Capture the cell that displays the provided text and extract its (X, Y) central coordinate. 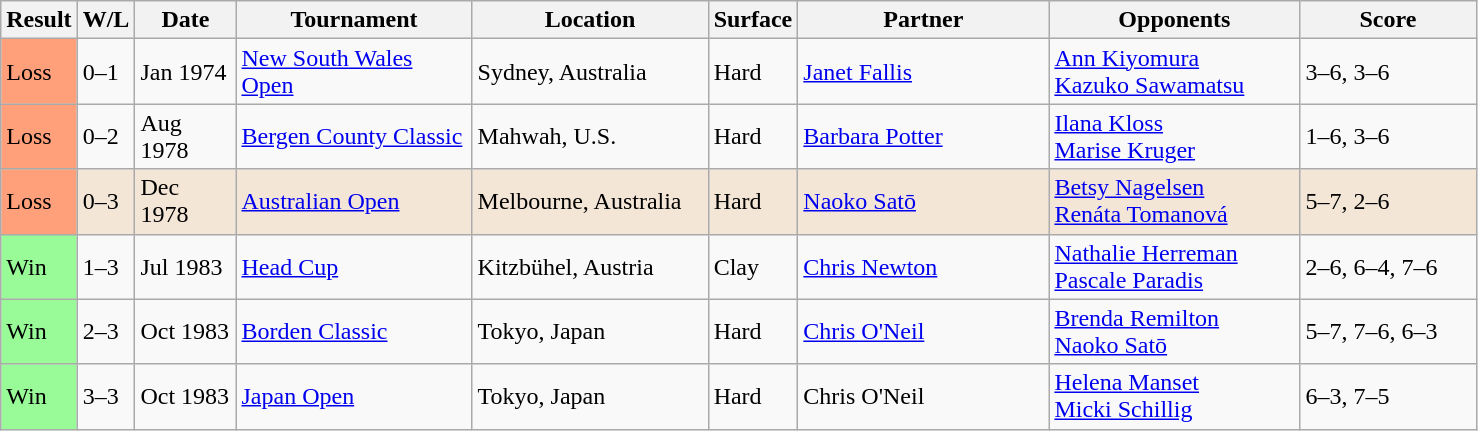
Ilana Kloss Marise Kruger (1174, 136)
Clay (753, 266)
5–7, 7–6, 6–3 (1388, 332)
Bergen County Classic (354, 136)
Ann Kiyomura Kazuko Sawamatsu (1174, 72)
2–3 (106, 332)
Partner (924, 20)
Head Cup (354, 266)
0–3 (106, 202)
5–7, 2–6 (1388, 202)
2–6, 6–4, 7–6 (1388, 266)
6–3, 7–5 (1388, 396)
Janet Fallis (924, 72)
Tournament (354, 20)
Nathalie Herreman Pascale Paradis (1174, 266)
Helena Manset Micki Schillig (1174, 396)
Date (186, 20)
Surface (753, 20)
1–6, 3–6 (1388, 136)
Opponents (1174, 20)
Dec 1978 (186, 202)
1–3 (106, 266)
Borden Classic (354, 332)
Kitzbühel, Austria (590, 266)
Chris Newton (924, 266)
0–1 (106, 72)
Japan Open (354, 396)
Barbara Potter (924, 136)
Result (39, 20)
3–6, 3–6 (1388, 72)
Jul 1983 (186, 266)
Betsy Nagelsen Renáta Tomanová (1174, 202)
Melbourne, Australia (590, 202)
Australian Open (354, 202)
W/L (106, 20)
3–3 (106, 396)
Brenda Remilton Naoko Satō (1174, 332)
0–2 (106, 136)
Jan 1974 (186, 72)
New South Wales Open (354, 72)
Mahwah, U.S. (590, 136)
Aug 1978 (186, 136)
Sydney, Australia (590, 72)
Naoko Satō (924, 202)
Location (590, 20)
Score (1388, 20)
